Find where the given text appears and provide that cell's center as (x, y) coordinate. 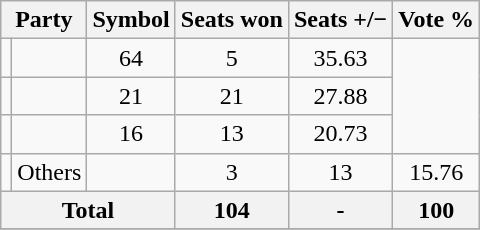
20.73 (340, 134)
27.88 (340, 96)
16 (131, 134)
3 (232, 172)
15.76 (436, 172)
Seats won (232, 20)
Seats +/− (340, 20)
Others (50, 172)
5 (232, 58)
35.63 (340, 58)
Party (44, 20)
100 (436, 210)
104 (232, 210)
Symbol (131, 20)
- (340, 210)
Vote % (436, 20)
64 (131, 58)
Total (88, 210)
